Scan for the cell matching the given text and deliver its [x, y] coordinate at center. 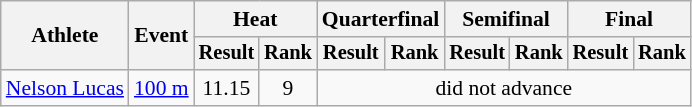
Athlete [65, 36]
9 [288, 88]
Quarterfinal [381, 19]
did not advance [504, 88]
100 m [162, 88]
Heat [256, 19]
Final [630, 19]
11.15 [227, 88]
Semifinal [506, 19]
Nelson Lucas [65, 88]
Event [162, 36]
